Search for the cell housing the specified text and yield its [X, Y] center coordinate. 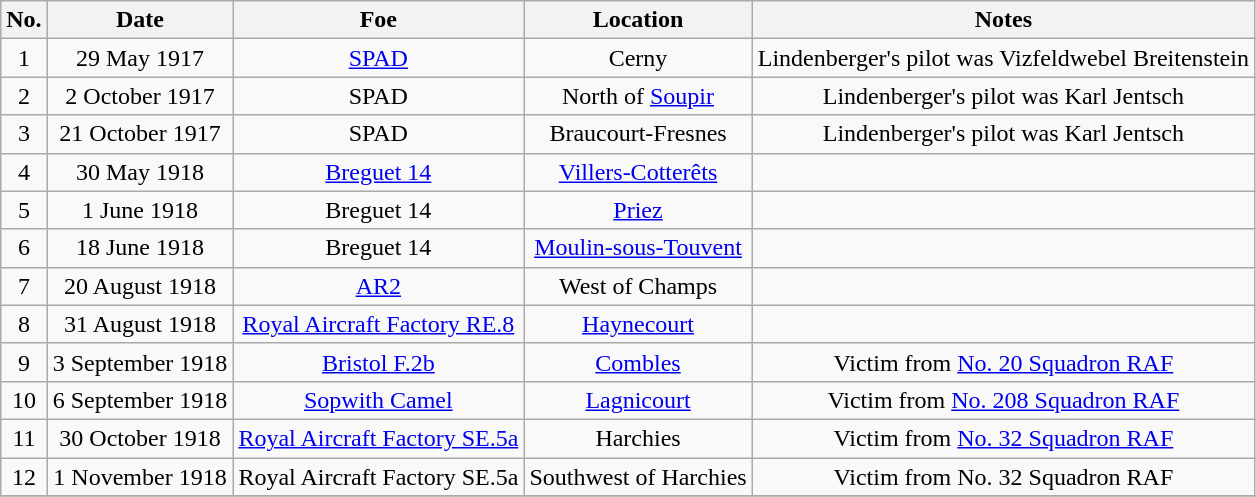
Bristol F.2b [378, 362]
20 August 1918 [140, 286]
11 [24, 438]
29 May 1917 [140, 58]
Victim from No. 20 Squadron RAF [1003, 362]
6 [24, 248]
Combles [638, 362]
Harchies [638, 438]
1 November 1918 [140, 477]
No. [24, 20]
30 October 1918 [140, 438]
3 [24, 134]
Victim from No. 208 Squadron RAF [1003, 400]
8 [24, 324]
Foe [378, 20]
3 September 1918 [140, 362]
21 October 1917 [140, 134]
Notes [1003, 20]
Royal Aircraft Factory RE.8 [378, 324]
Moulin-sous-Touvent [638, 248]
31 August 1918 [140, 324]
7 [24, 286]
West of Champs [638, 286]
6 September 1918 [140, 400]
18 June 1918 [140, 248]
1 [24, 58]
Southwest of Harchies [638, 477]
Priez [638, 210]
2 [24, 96]
Lindenberger's pilot was Vizfeldwebel Breitenstein [1003, 58]
Braucourt-Fresnes [638, 134]
1 June 1918 [140, 210]
Villers-Cotterêts [638, 172]
9 [24, 362]
Haynecourt [638, 324]
Sopwith Camel [378, 400]
AR2 [378, 286]
Location [638, 20]
12 [24, 477]
Date [140, 20]
Lagnicourt [638, 400]
2 October 1917 [140, 96]
North of Soupir [638, 96]
10 [24, 400]
30 May 1918 [140, 172]
Cerny [638, 58]
4 [24, 172]
5 [24, 210]
